From the cell containing the given text, extract its center point as [X, Y] coordinate. 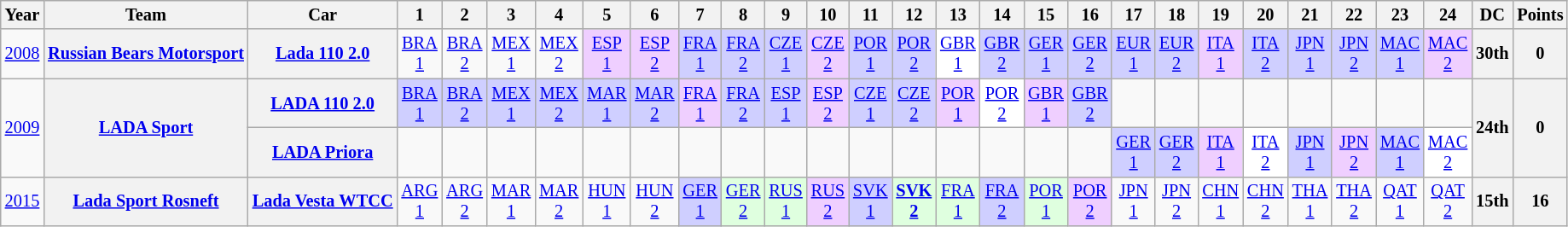
ARG2 [464, 201]
RUS1 [785, 201]
4 [559, 15]
RUS2 [828, 201]
Lada Sport Rosneft [146, 201]
6 [654, 15]
LADA 110 2.0 [322, 103]
20 [1266, 15]
5 [607, 15]
Russian Bears Motorsport [146, 54]
Car [322, 15]
10 [828, 15]
LADA Priora [322, 152]
THA1 [1310, 201]
12 [915, 15]
23 [1400, 15]
30th [1492, 54]
SVK2 [915, 201]
Lada 110 2.0 [322, 54]
2009 [22, 128]
HUN1 [607, 201]
SVK1 [870, 201]
11 [870, 15]
Lada Vesta WTCC [322, 201]
CHN1 [1220, 201]
THA2 [1354, 201]
2 [464, 15]
CHN2 [1266, 201]
2008 [22, 54]
15th [1492, 201]
9 [785, 15]
22 [1354, 15]
QAT1 [1400, 201]
EUR1 [1133, 54]
24th [1492, 128]
Points [1540, 15]
17 [1133, 15]
1 [420, 15]
HUN2 [654, 201]
14 [1002, 15]
13 [958, 15]
Team [146, 15]
7 [700, 15]
2015 [22, 201]
ARG1 [420, 201]
21 [1310, 15]
19 [1220, 15]
LADA Sport [146, 128]
15 [1046, 15]
QAT2 [1448, 201]
DC [1492, 15]
3 [511, 15]
Year [22, 15]
EUR2 [1176, 54]
8 [743, 15]
18 [1176, 15]
24 [1448, 15]
